Search for the cell housing the specified text and yield its [X, Y] center coordinate. 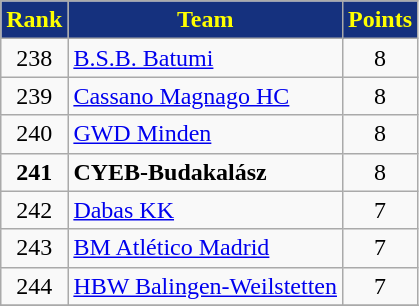
GWD Minden [206, 134]
238 [34, 58]
Dabas KK [206, 210]
Team [206, 20]
242 [34, 210]
Rank [34, 20]
244 [34, 286]
Cassano Magnago HC [206, 96]
B.S.B. Batumi [206, 58]
243 [34, 248]
241 [34, 172]
HBW Balingen-Weilstetten [206, 286]
CYEB-Budakalász [206, 172]
BM Atlético Madrid [206, 248]
239 [34, 96]
Points [380, 20]
240 [34, 134]
